Identify which cell holds the provided text, then report its [x, y] central coordinate. 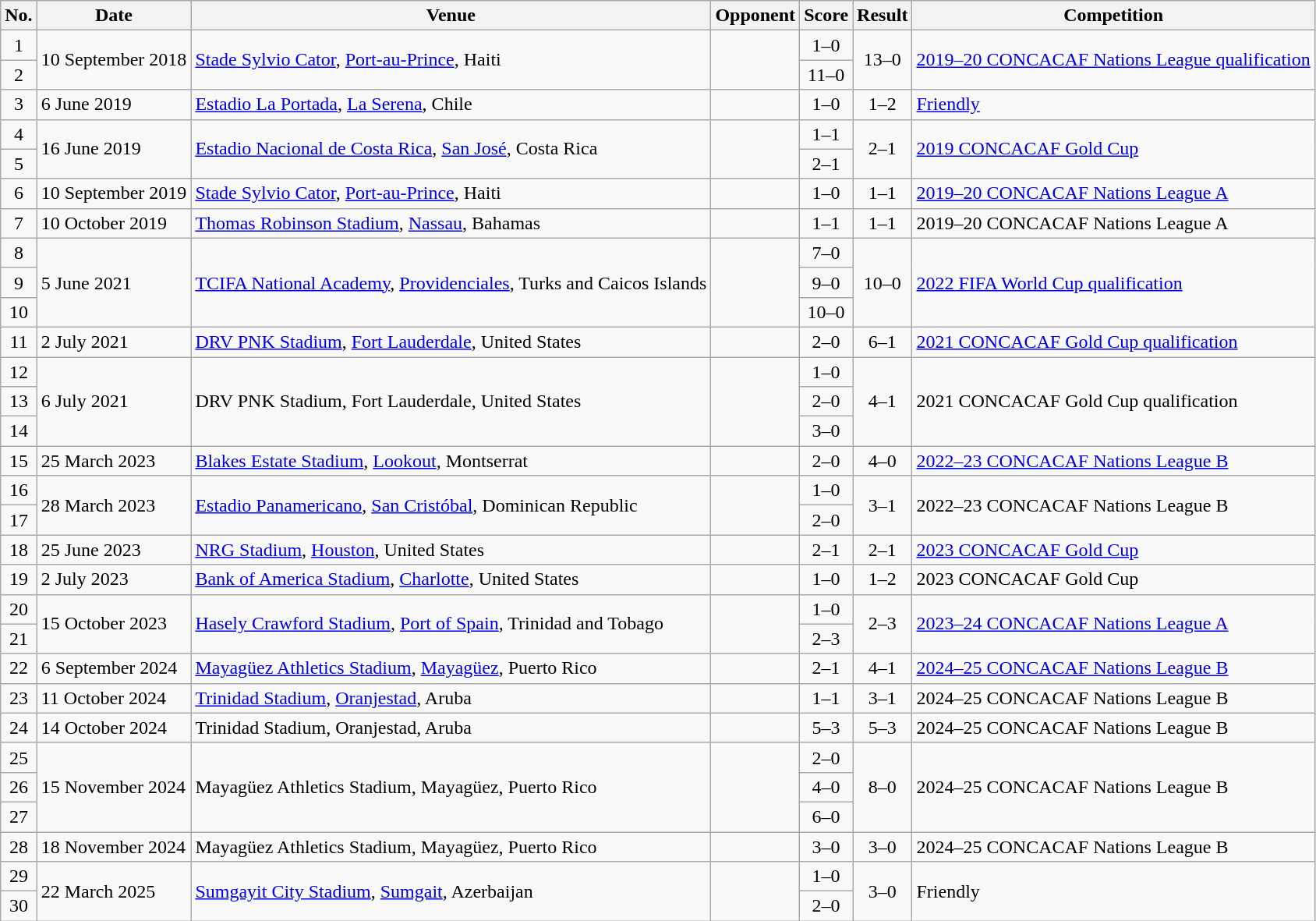
23 [19, 698]
13 [19, 402]
6 September 2024 [114, 668]
25 [19, 757]
20 [19, 609]
25 March 2023 [114, 461]
28 March 2023 [114, 505]
22 March 2025 [114, 891]
24 [19, 728]
6 [19, 193]
6–0 [826, 817]
2023–24 CONCACAF Nations League A [1113, 624]
6–1 [883, 342]
11 October 2024 [114, 698]
12 [19, 372]
3 [19, 104]
15 November 2024 [114, 787]
Estadio La Portada, La Serena, Chile [451, 104]
27 [19, 817]
2019–20 CONCACAF Nations League qualification [1113, 60]
26 [19, 787]
14 [19, 431]
16 [19, 491]
13–0 [883, 60]
21 [19, 639]
Estadio Nacional de Costa Rica, San José, Costa Rica [451, 149]
Blakes Estate Stadium, Lookout, Montserrat [451, 461]
14 October 2024 [114, 728]
22 [19, 668]
10 October 2019 [114, 223]
9 [19, 282]
19 [19, 579]
Thomas Robinson Stadium, Nassau, Bahamas [451, 223]
NRG Stadium, Houston, United States [451, 550]
29 [19, 877]
11–0 [826, 75]
17 [19, 520]
Date [114, 16]
2022 FIFA World Cup qualification [1113, 282]
25 June 2023 [114, 550]
8–0 [883, 787]
18 November 2024 [114, 846]
1 [19, 45]
28 [19, 846]
10 September 2018 [114, 60]
6 July 2021 [114, 402]
7–0 [826, 253]
15 October 2023 [114, 624]
Bank of America Stadium, Charlotte, United States [451, 579]
15 [19, 461]
11 [19, 342]
Opponent [755, 16]
Venue [451, 16]
5 [19, 164]
No. [19, 16]
Hasely Crawford Stadium, Port of Spain, Trinidad and Tobago [451, 624]
6 June 2019 [114, 104]
30 [19, 906]
Score [826, 16]
2019 CONCACAF Gold Cup [1113, 149]
16 June 2019 [114, 149]
2 July 2021 [114, 342]
7 [19, 223]
8 [19, 253]
2 [19, 75]
Sumgayit City Stadium, Sumgait, Azerbaijan [451, 891]
5 June 2021 [114, 282]
Estadio Panamericano, San Cristóbal, Dominican Republic [451, 505]
4 [19, 134]
10 [19, 312]
Competition [1113, 16]
9–0 [826, 282]
18 [19, 550]
Result [883, 16]
TCIFA National Academy, Providenciales, Turks and Caicos Islands [451, 282]
2 July 2023 [114, 579]
10 September 2019 [114, 193]
